Provide the [X, Y] coordinate of the cell's center where the given text is located.  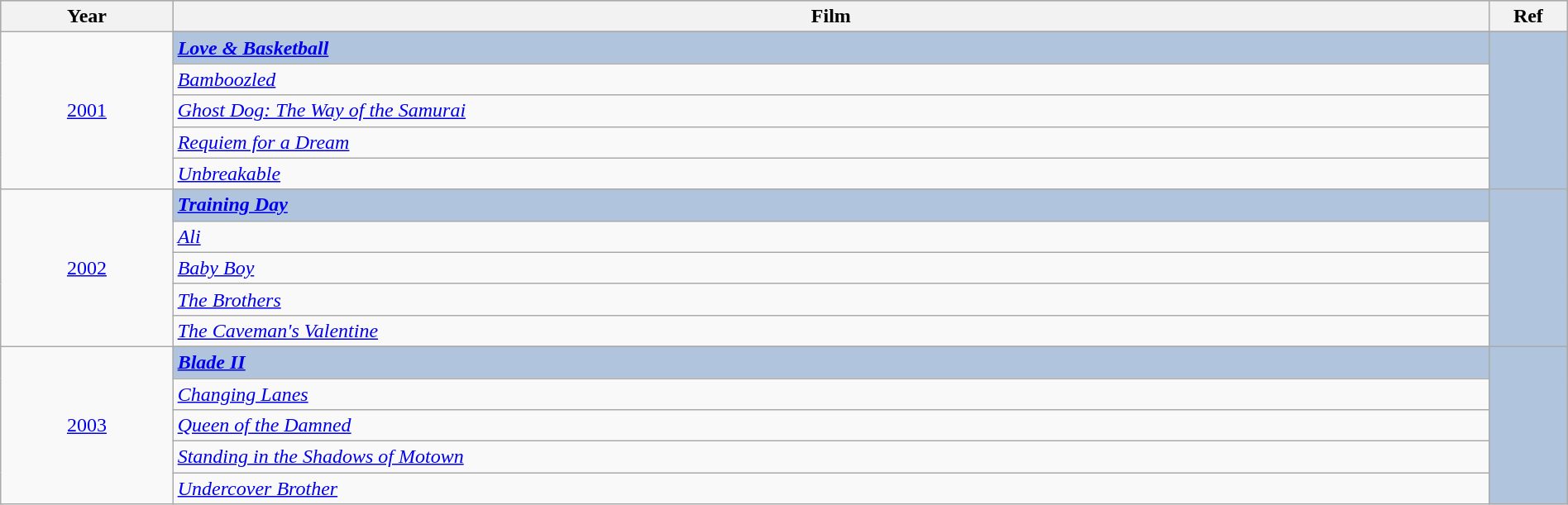
2001 [87, 111]
Love & Basketball [830, 48]
2002 [87, 268]
Ghost Dog: The Way of the Samurai [830, 111]
Requiem for a Dream [830, 142]
The Caveman's Valentine [830, 331]
Bamboozled [830, 79]
Blade II [830, 362]
Year [87, 17]
Queen of the Damned [830, 426]
Training Day [830, 205]
Film [830, 17]
Changing Lanes [830, 394]
Undercover Brother [830, 488]
Baby Boy [830, 268]
Unbreakable [830, 174]
2003 [87, 425]
The Brothers [830, 299]
Ref [1528, 17]
Standing in the Shadows of Motown [830, 457]
Ali [830, 236]
